Provide the [x, y] coordinate of the cell's center where the given text is located.  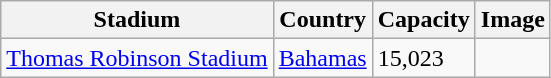
Image [512, 20]
Country [322, 20]
Bahamas [322, 58]
Thomas Robinson Stadium [137, 58]
15,023 [424, 58]
Capacity [424, 20]
Stadium [137, 20]
